Identify which cell holds the provided text, then report its (X, Y) central coordinate. 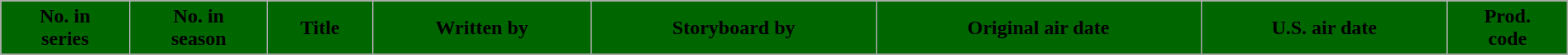
Written by (481, 28)
Prod.code (1507, 28)
No. inseason (198, 28)
Storyboard by (734, 28)
U.S. air date (1324, 28)
No. inseries (65, 28)
Title (320, 28)
Original air date (1039, 28)
